Extract the [X, Y] coordinate from the center of the cell holding the provided text.  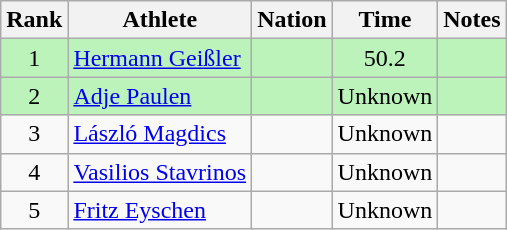
4 [34, 172]
3 [34, 134]
Time [385, 20]
2 [34, 96]
Adje Paulen [160, 96]
Hermann Geißler [160, 58]
Nation [292, 20]
Athlete [160, 20]
Vasilios Stavrinos [160, 172]
Fritz Eyschen [160, 210]
50.2 [385, 58]
László Magdics [160, 134]
1 [34, 58]
Notes [472, 20]
Rank [34, 20]
5 [34, 210]
